Pinpoint the cell where the given text exists, returning its [X, Y] midpoint coordinate. 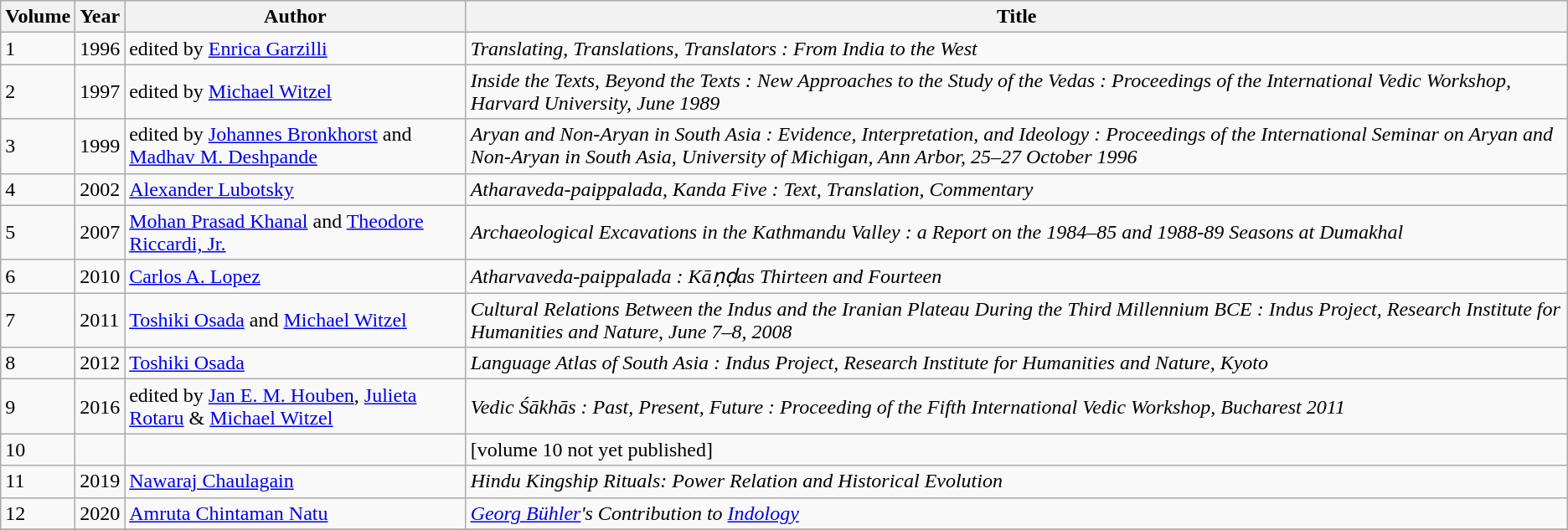
Title [1017, 17]
1997 [101, 92]
3 [39, 146]
Language Atlas of South Asia : Indus Project, Research Institute for Humanities and Nature, Kyoto [1017, 363]
Archaeological Excavations in the Kathmandu Valley : a Report on the 1984–85 and 1988-89 Seasons at Dumakhal [1017, 233]
2020 [101, 513]
2019 [101, 481]
edited by Johannes Bronkhorst and Madhav M. Deshpande [295, 146]
Vedic Śākhās : Past, Present, Future : Proceeding of the Fifth International Vedic Workshop, Bucharest 2011 [1017, 407]
9 [39, 407]
8 [39, 363]
7 [39, 320]
Toshiki Osada and Michael Witzel [295, 320]
2002 [101, 189]
Translating, Translations, Translators : From India to the West [1017, 49]
Mohan Prasad Khanal and Theodore Riccardi, Jr. [295, 233]
5 [39, 233]
Author [295, 17]
2016 [101, 407]
Georg Bühler's Contribution to Indology [1017, 513]
Atharaveda-paippalada, Kanda Five : Text, Translation, Commentary [1017, 189]
11 [39, 481]
1999 [101, 146]
2012 [101, 363]
10 [39, 450]
[volume 10 not yet published] [1017, 450]
4 [39, 189]
1 [39, 49]
Alexander Lubotsky [295, 189]
2010 [101, 276]
Atharvaveda-paippalada : Kāṇḍas Thirteen and Fourteen [1017, 276]
2 [39, 92]
Volume [39, 17]
edited by Enrica Garzilli [295, 49]
Amruta Chintaman Natu [295, 513]
12 [39, 513]
Nawaraj Chaulagain [295, 481]
Carlos A. Lopez [295, 276]
1996 [101, 49]
Toshiki Osada [295, 363]
2007 [101, 233]
2011 [101, 320]
Hindu Kingship Rituals: Power Relation and Historical Evolution [1017, 481]
6 [39, 276]
edited by Michael Witzel [295, 92]
Year [101, 17]
edited by Jan E. M. Houben, Julieta Rotaru & Michael Witzel [295, 407]
